Pinpoint the cell where the given text exists, returning its [X, Y] midpoint coordinate. 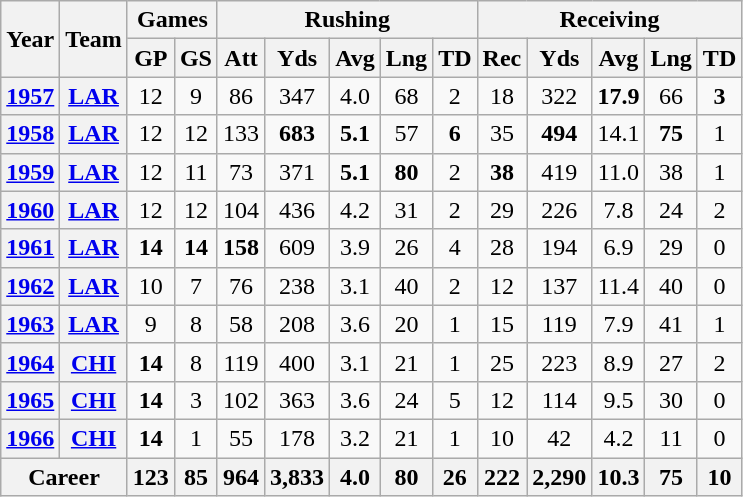
Year [30, 39]
57 [406, 134]
1959 [30, 172]
123 [150, 477]
400 [298, 362]
3.9 [356, 248]
7 [196, 286]
3.2 [356, 438]
6 [455, 134]
11.0 [618, 172]
114 [560, 400]
1965 [30, 400]
7.9 [618, 324]
419 [560, 172]
222 [502, 477]
178 [298, 438]
347 [298, 96]
15 [502, 324]
27 [671, 362]
30 [671, 400]
683 [298, 134]
1963 [30, 324]
238 [298, 286]
31 [406, 210]
Att [240, 58]
42 [560, 438]
133 [240, 134]
137 [560, 286]
Games [172, 20]
208 [298, 324]
609 [298, 248]
1964 [30, 362]
20 [406, 324]
363 [298, 400]
58 [240, 324]
86 [240, 96]
194 [560, 248]
8.9 [618, 362]
102 [240, 400]
68 [406, 96]
25 [502, 362]
11.4 [618, 286]
14.1 [618, 134]
18 [502, 96]
371 [298, 172]
76 [240, 286]
158 [240, 248]
4 [455, 248]
964 [240, 477]
17.9 [618, 96]
41 [671, 324]
Team [94, 39]
85 [196, 477]
7.8 [618, 210]
2,290 [560, 477]
66 [671, 96]
1958 [30, 134]
104 [240, 210]
73 [240, 172]
Career [64, 477]
1957 [30, 96]
1960 [30, 210]
GP [150, 58]
Receiving [610, 20]
1966 [30, 438]
Rec [502, 58]
494 [560, 134]
55 [240, 438]
226 [560, 210]
28 [502, 248]
9.5 [618, 400]
35 [502, 134]
1961 [30, 248]
223 [560, 362]
322 [560, 96]
1962 [30, 286]
5 [455, 400]
3,833 [298, 477]
GS [196, 58]
Rushing [347, 20]
6.9 [618, 248]
10.3 [618, 477]
436 [298, 210]
